Detect which cell encompasses the target text, then output its [X, Y] center coordinate. 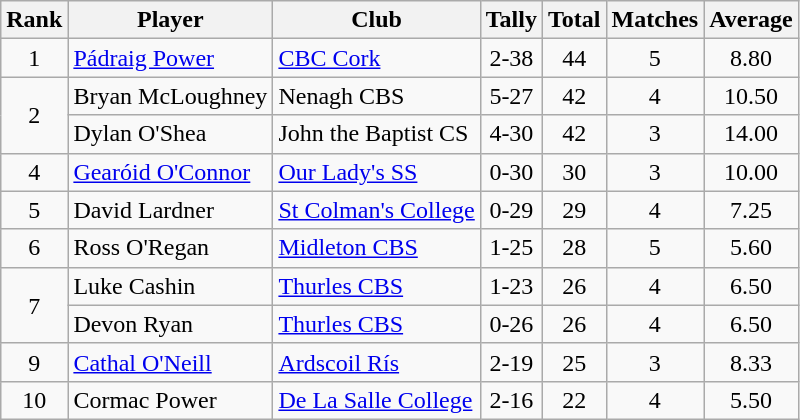
5-27 [511, 96]
Ardscoil Rís [376, 362]
Midleton CBS [376, 248]
Dylan O'Shea [170, 134]
Devon Ryan [170, 324]
8.33 [752, 362]
Club [376, 20]
Matches [655, 20]
6 [34, 248]
28 [574, 248]
7.25 [752, 210]
2 [34, 115]
Total [574, 20]
7 [34, 305]
8.80 [752, 58]
9 [34, 362]
Ross O'Regan [170, 248]
Cormac Power [170, 400]
25 [574, 362]
Pádraig Power [170, 58]
2-19 [511, 362]
Cathal O'Neill [170, 362]
0-26 [511, 324]
Player [170, 20]
David Lardner [170, 210]
Luke Cashin [170, 286]
2-16 [511, 400]
Nenagh CBS [376, 96]
1-23 [511, 286]
Bryan McLoughney [170, 96]
Rank [34, 20]
4-30 [511, 134]
2-38 [511, 58]
14.00 [752, 134]
CBC Cork [376, 58]
Our Lady's SS [376, 172]
1 [34, 58]
29 [574, 210]
5.50 [752, 400]
5.60 [752, 248]
Tally [511, 20]
Gearóid O'Connor [170, 172]
Average [752, 20]
44 [574, 58]
10.50 [752, 96]
30 [574, 172]
10 [34, 400]
22 [574, 400]
John the Baptist CS [376, 134]
0-30 [511, 172]
St Colman's College [376, 210]
De La Salle College [376, 400]
0-29 [511, 210]
1-25 [511, 248]
10.00 [752, 172]
